Search for the cell housing the specified text and yield its [x, y] center coordinate. 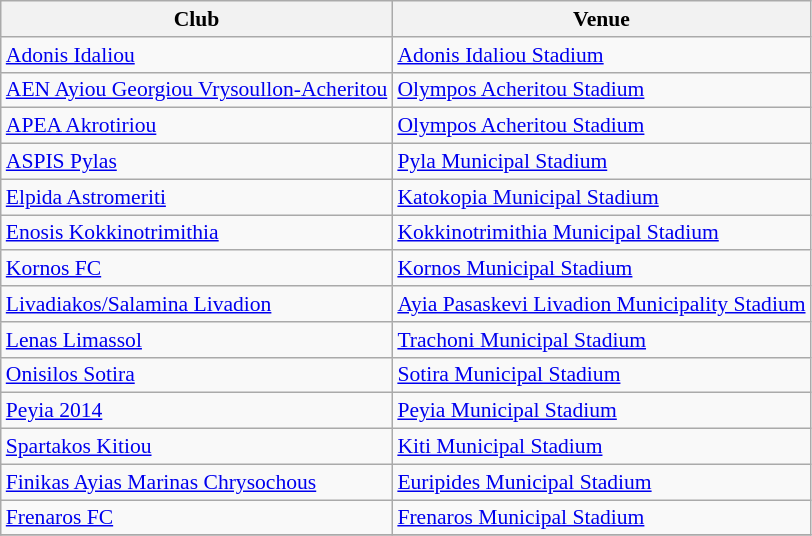
Peyia Municipal Stadium [601, 411]
Pyla Municipal Stadium [601, 162]
Trachoni Municipal Stadium [601, 340]
Euripides Municipal Stadium [601, 482]
Kornos FC [197, 269]
APEA Akrotiriou [197, 126]
Club [197, 19]
Elpida Astromeriti [197, 197]
Enosis Kokkinotrimithia [197, 233]
Onisilos Sotira [197, 375]
Katokopia Municipal Stadium [601, 197]
Venue [601, 19]
Finikas Ayias Marinas Chrysochous [197, 482]
Ayia Pasaskevi Livadion Municipality Stadium [601, 304]
Adonis Idaliou [197, 55]
AEN Ayiou Georgiou Vrysoullon-Acheritou [197, 90]
Lenas Limassol [197, 340]
Peyia 2014 [197, 411]
Frenaros Municipal Stadium [601, 518]
Kornos Municipal Stadium [601, 269]
Livadiakos/Salamina Livadion [197, 304]
ASPIS Pylas [197, 162]
Kokkinotrimithia Municipal Stadium [601, 233]
Frenaros FC [197, 518]
Adonis Idaliou Stadium [601, 55]
Spartakos Kitiou [197, 447]
Sotira Municipal Stadium [601, 375]
Kiti Municipal Stadium [601, 447]
